Determine the (x, y) coordinate at the center of the cell enclosing the given text.  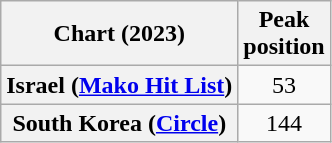
Israel (Mako Hit List) (120, 85)
53 (284, 85)
Peakposition (284, 34)
Chart (2023) (120, 34)
144 (284, 123)
South Korea (Circle) (120, 123)
